Capture the cell that displays the provided text and extract its [X, Y] central coordinate. 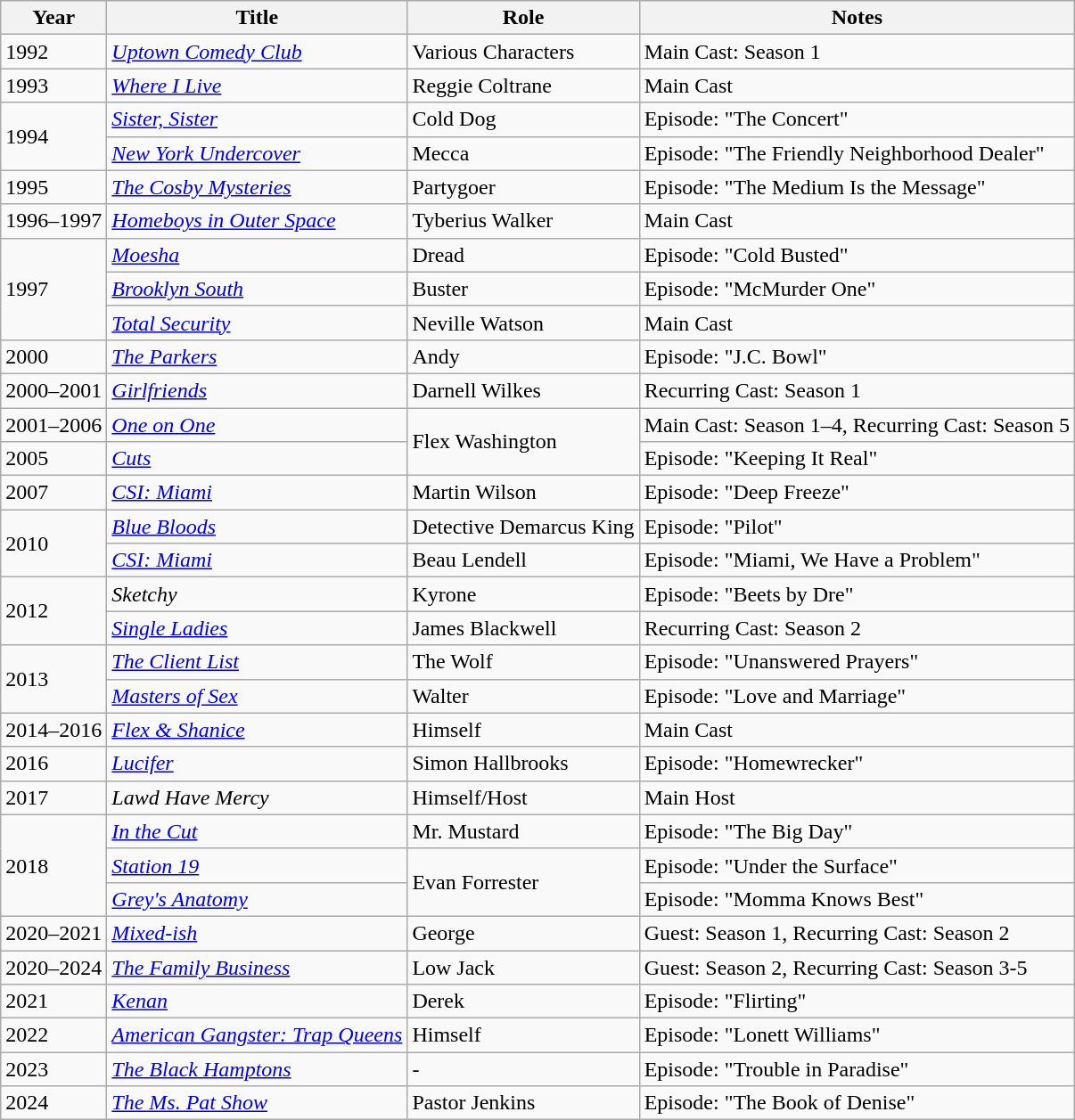
Main Cast: Season 1 [857, 52]
Recurring Cast: Season 2 [857, 628]
The Cosby Mysteries [257, 187]
Andy [523, 356]
Title [257, 18]
Kenan [257, 1001]
2012 [53, 611]
2000–2001 [53, 390]
Episode: "Homewrecker" [857, 764]
Lucifer [257, 764]
Walter [523, 696]
George [523, 933]
Grey's Anatomy [257, 899]
Beau Lendell [523, 560]
The Ms. Pat Show [257, 1103]
Recurring Cast: Season 1 [857, 390]
1997 [53, 289]
Episode: "McMurder One" [857, 289]
Flex & Shanice [257, 730]
2010 [53, 544]
In the Cut [257, 831]
2021 [53, 1001]
Uptown Comedy Club [257, 52]
2016 [53, 764]
Partygoer [523, 187]
Himself/Host [523, 797]
Episode: "Cold Busted" [857, 255]
Station 19 [257, 865]
2024 [53, 1103]
The Black Hamptons [257, 1069]
2013 [53, 679]
Darnell Wilkes [523, 390]
Episode: "The Book of Denise" [857, 1103]
2007 [53, 493]
Dread [523, 255]
Derek [523, 1001]
Reggie Coltrane [523, 86]
New York Undercover [257, 153]
Mixed-ish [257, 933]
Episode: "The Medium Is the Message" [857, 187]
Notes [857, 18]
2023 [53, 1069]
Masters of Sex [257, 696]
Main Host [857, 797]
Tyberius Walker [523, 221]
Episode: "Flirting" [857, 1001]
Episode: "The Friendly Neighborhood Dealer" [857, 153]
1996–1997 [53, 221]
Episode: "Keeping It Real" [857, 459]
Episode: "Trouble in Paradise" [857, 1069]
Episode: "Pilot" [857, 527]
Episode: "The Big Day" [857, 831]
Blue Bloods [257, 527]
James Blackwell [523, 628]
Pastor Jenkins [523, 1103]
Mecca [523, 153]
- [523, 1069]
Episode: "The Concert" [857, 119]
Martin Wilson [523, 493]
Detective Demarcus King [523, 527]
Brooklyn South [257, 289]
2005 [53, 459]
The Client List [257, 662]
Sketchy [257, 594]
Single Ladies [257, 628]
Episode: "Momma Knows Best" [857, 899]
The Wolf [523, 662]
2000 [53, 356]
2018 [53, 865]
Buster [523, 289]
2001–2006 [53, 425]
Episode: "Unanswered Prayers" [857, 662]
Kyrone [523, 594]
Episode: "Deep Freeze" [857, 493]
Simon Hallbrooks [523, 764]
2014–2016 [53, 730]
1992 [53, 52]
Various Characters [523, 52]
American Gangster: Trap Queens [257, 1035]
2020–2024 [53, 967]
Role [523, 18]
Episode: "Under the Surface" [857, 865]
Main Cast: Season 1–4, Recurring Cast: Season 5 [857, 425]
Lawd Have Mercy [257, 797]
Guest: Season 2, Recurring Cast: Season 3-5 [857, 967]
2017 [53, 797]
The Family Business [257, 967]
Episode: "Lonett Williams" [857, 1035]
Moesha [257, 255]
Low Jack [523, 967]
One on One [257, 425]
The Parkers [257, 356]
Sister, Sister [257, 119]
Episode: "Love and Marriage" [857, 696]
Guest: Season 1, Recurring Cast: Season 2 [857, 933]
Neville Watson [523, 323]
Cold Dog [523, 119]
2022 [53, 1035]
Homeboys in Outer Space [257, 221]
Evan Forrester [523, 882]
Episode: "Beets by Dre" [857, 594]
Where I Live [257, 86]
Mr. Mustard [523, 831]
Flex Washington [523, 442]
Year [53, 18]
1994 [53, 136]
Girlfriends [257, 390]
Episode: "Miami, We Have a Problem" [857, 560]
2020–2021 [53, 933]
1995 [53, 187]
1993 [53, 86]
Total Security [257, 323]
Episode: "J.C. Bowl" [857, 356]
Cuts [257, 459]
